For the text-containing cell, return its midpoint in [X, Y] coordinate format. 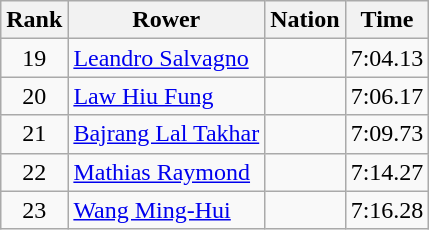
Time [387, 20]
21 [34, 134]
7:16.28 [387, 210]
23 [34, 210]
Law Hiu Fung [166, 96]
7:04.13 [387, 58]
7:14.27 [387, 172]
Wang Ming-Hui [166, 210]
Rower [166, 20]
22 [34, 172]
7:09.73 [387, 134]
Leandro Salvagno [166, 58]
19 [34, 58]
Bajrang Lal Takhar [166, 134]
Rank [34, 20]
20 [34, 96]
Nation [305, 20]
Mathias Raymond [166, 172]
7:06.17 [387, 96]
